Locate the cell with the specified text and output its (x, y) center coordinate. 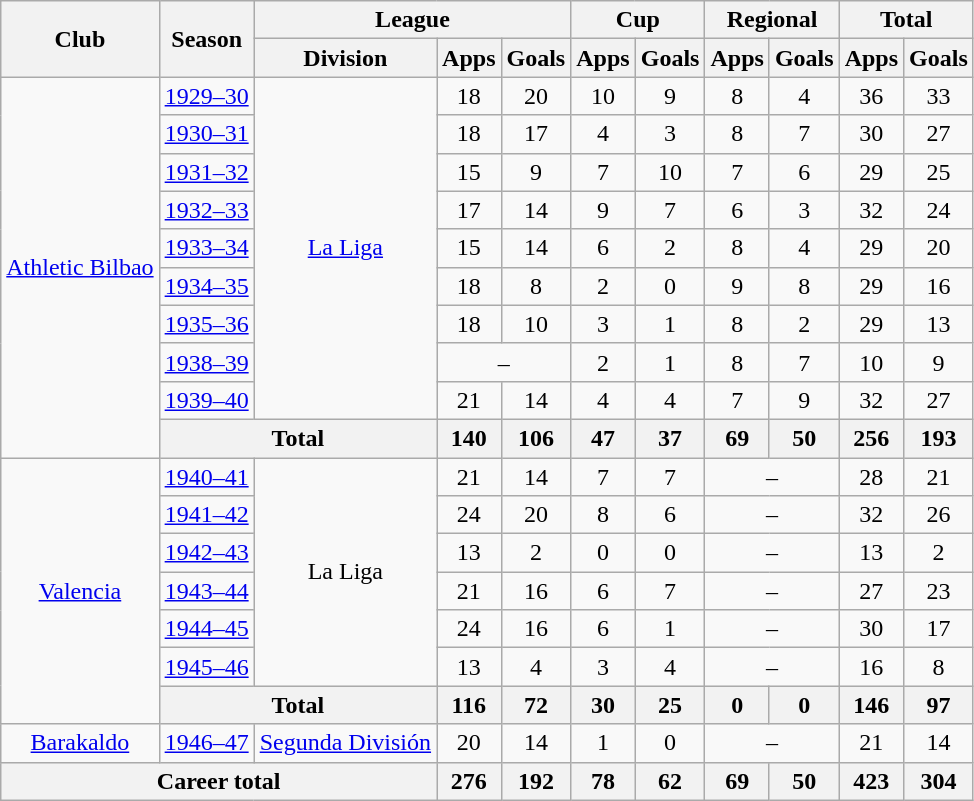
276 (469, 781)
Barakaldo (80, 743)
1942–43 (206, 553)
League (412, 20)
62 (670, 781)
36 (871, 96)
1934–35 (206, 286)
1945–46 (206, 667)
193 (939, 438)
Cup (638, 20)
Regional (772, 20)
423 (871, 781)
33 (939, 96)
1935–36 (206, 324)
47 (603, 438)
1933–34 (206, 248)
Athletic Bilbao (80, 268)
78 (603, 781)
1932–33 (206, 210)
72 (536, 705)
Division (345, 58)
1944–45 (206, 629)
256 (871, 438)
140 (469, 438)
304 (939, 781)
1931–32 (206, 172)
97 (939, 705)
116 (469, 705)
1938–39 (206, 362)
192 (536, 781)
106 (536, 438)
23 (939, 591)
26 (939, 515)
1943–44 (206, 591)
37 (670, 438)
28 (871, 477)
1946–47 (206, 743)
Club (80, 39)
Valencia (80, 591)
1939–40 (206, 400)
Career total (219, 781)
1940–41 (206, 477)
Season (206, 39)
146 (871, 705)
Segunda División (345, 743)
1930–31 (206, 134)
1929–30 (206, 96)
1941–42 (206, 515)
